Return [x, y] of the center of cell containing provided text 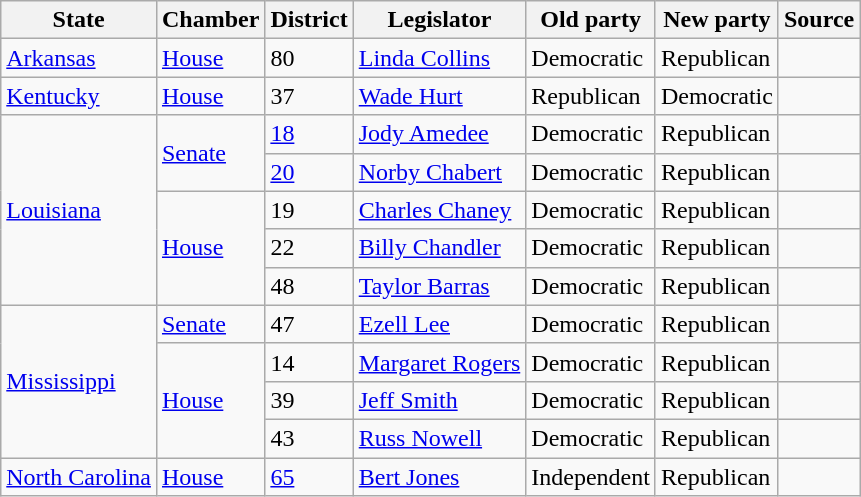
Legislator [440, 20]
Old party [591, 20]
22 [309, 248]
District [309, 20]
80 [309, 58]
Charles Chaney [440, 210]
43 [309, 438]
Independent [591, 477]
48 [309, 286]
North Carolina [79, 477]
Louisiana [79, 210]
18 [309, 134]
Jeff Smith [440, 400]
Bert Jones [440, 477]
37 [309, 96]
Kentucky [79, 96]
Ezell Lee [440, 324]
47 [309, 324]
New party [716, 20]
Margaret Rogers [440, 362]
Wade Hurt [440, 96]
Arkansas [79, 58]
20 [309, 172]
39 [309, 400]
65 [309, 477]
19 [309, 210]
Source [818, 20]
Linda Collins [440, 58]
Jody Amedee [440, 134]
14 [309, 362]
Chamber [210, 20]
Mississippi [79, 381]
Taylor Barras [440, 286]
State [79, 20]
Billy Chandler [440, 248]
Russ Nowell [440, 438]
Norby Chabert [440, 172]
